Extract the [X, Y] coordinate from the center of the cell holding the provided text.  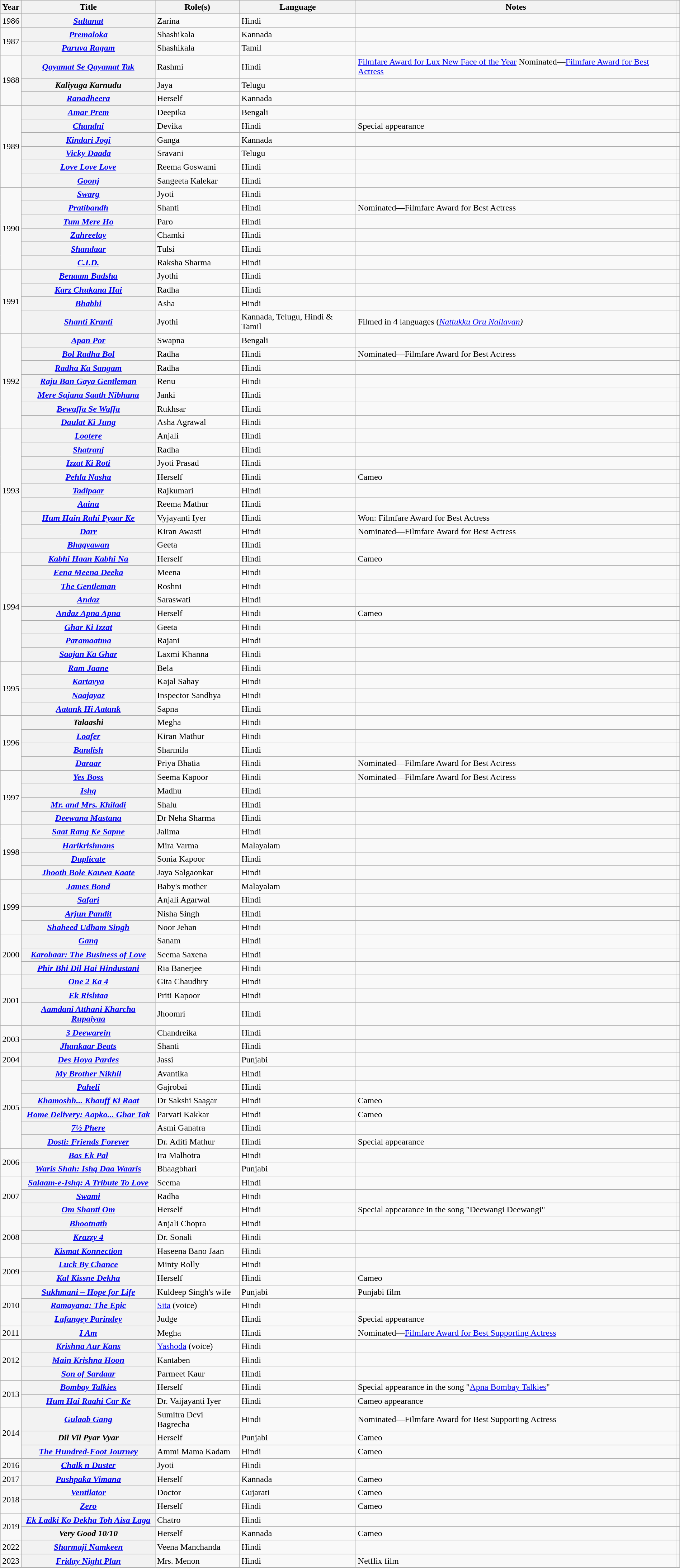
Won: Filmfare Award for Best Actress [516, 518]
Seema Kapoor [197, 777]
Reema Mathur [197, 504]
Sultanat [88, 21]
Mrs. Menon [197, 1561]
1989 [11, 146]
1988 [11, 80]
Bhootnath [88, 1223]
Sita (voice) [197, 1306]
C.I.D. [88, 262]
2014 [11, 1433]
The Gentleman [88, 586]
1999 [11, 907]
Inspector Sandhya [197, 695]
Jyoti Prasad [197, 463]
Shatranj [88, 450]
Ek Rishtaa [88, 995]
Kiran Awasti [197, 531]
Asmi Ganatra [197, 1128]
Bol Radha Bol [88, 354]
Veena Manchanda [197, 1547]
Laxmi Khanna [197, 654]
Anjali Chopra [197, 1223]
Dr. Sonali [197, 1237]
Kaliyuga Karnudu [88, 85]
Saajan Ka Ghar [88, 654]
Judge [197, 1319]
Parmeet Kaur [197, 1374]
1986 [11, 21]
Seema Saxena [197, 954]
Son of Sardaar [88, 1374]
Mere Sajana Saath Nibhana [88, 395]
Harikrishnans [88, 845]
Rukhsar [197, 408]
2009 [11, 1271]
Mira Varma [197, 845]
Ranadheera [88, 99]
Dr. Aditi Mathur [197, 1142]
Kajal Sahay [197, 682]
Dosti: Friends Forever [88, 1142]
Tulsi [197, 249]
Friday Night Plan [88, 1561]
2008 [11, 1237]
Renu [197, 381]
2000 [11, 954]
Tum Mere Ho [88, 222]
Bandish [88, 750]
Priya Bhatia [197, 763]
Yes Boss [88, 777]
Main Krishna Hoon [88, 1360]
2003 [11, 1039]
Kismat Konnection [88, 1251]
Tamil [298, 48]
Jhooth Bole Kauwa Kaate [88, 873]
Paruva Ragam [88, 48]
Kannada, Telugu, Hindi & Tamil [298, 322]
Khamoshh... Khauff Ki Raat [88, 1101]
Krazzy 4 [88, 1237]
1996 [11, 743]
Doctor [197, 1492]
Lootere [88, 436]
Ammi Mama Kadam [197, 1451]
Ghar Ki Izzat [88, 627]
Priti Kapoor [197, 995]
Bhabhi [88, 303]
Qayamat Se Qayamat Tak [88, 67]
Raju Ban Gaya Gentleman [88, 381]
Talaashi [88, 723]
2019 [11, 1527]
Shandaar [88, 249]
Aatank Hi Aatank [88, 709]
Kiran Mathur [197, 736]
Safari [88, 900]
Sanam [197, 941]
I Am [88, 1333]
2022 [11, 1547]
1997 [11, 797]
Paramaatma [88, 641]
Chamki [197, 235]
The Hundred-Foot Journey [88, 1451]
Chandni [88, 126]
Shaheed Udham Singh [88, 927]
Mr. and Mrs. Khiladi [88, 804]
Sangeeta Kalekar [197, 180]
Dr Neha Sharma [197, 818]
Avantika [197, 1073]
Darr [88, 531]
Chalk n Duster [88, 1465]
Baby's mother [197, 886]
Zero [88, 1506]
Luck By Chance [88, 1264]
Gita Chaudhry [197, 982]
Seema [197, 1183]
Ganga [197, 139]
Ishq [88, 791]
Very Good 10/10 [88, 1534]
Swapna [197, 340]
Sapna [197, 709]
Anjali [197, 436]
Year [11, 7]
Home Delivery: Aapko... Ghar Tak [88, 1114]
Rashmi [197, 67]
Swami [88, 1196]
Raksha Sharma [197, 262]
Karz Chukana Hai [88, 290]
2005 [11, 1107]
Netflix film [516, 1561]
Cameo appearance [516, 1401]
1992 [11, 381]
Zarina [197, 21]
Om Shanti Om [88, 1210]
Amar Prem [88, 112]
Bombay Talkies [88, 1387]
Kuldeep Singh's wife [197, 1292]
2010 [11, 1306]
James Bond [88, 886]
2012 [11, 1360]
Reema Goswami [197, 167]
Bela [197, 668]
1990 [11, 228]
2016 [11, 1465]
Gang [88, 941]
2023 [11, 1561]
7½ Phere [88, 1128]
Yashoda (voice) [197, 1346]
My Brother Nikhil [88, 1073]
Shanti Kranti [88, 322]
Language [298, 7]
Special appearance in the song "Deewangi Deewangi" [516, 1210]
Love Love Love [88, 167]
Gajrobai [197, 1087]
Zahreelay [88, 235]
Filmed in 4 languages (Nattukku Oru Nallavan) [516, 322]
Meena [197, 572]
2013 [11, 1394]
Daulat Ki Jung [88, 422]
Arjun Pandit [88, 914]
Chandreika [197, 1032]
Filmfare Award for Lux New Face of the Year Nominated—Filmfare Award for Best Actress [516, 67]
Jaya [197, 85]
Gujarati [298, 1492]
2001 [11, 1000]
1998 [11, 852]
Bas Ek Pal [88, 1155]
Radha Ka Sangam [88, 368]
Swarg [88, 194]
Bewaffa Se Waffa [88, 408]
Noor Jehan [197, 927]
2007 [11, 1196]
Sharmila [197, 750]
Dr Sakshi Saagar [197, 1101]
Janki [197, 395]
Kindari Jogi [88, 139]
Parvati Kakkar [197, 1114]
Punjabi film [516, 1292]
Lafangey Parindey [88, 1319]
Kantaben [197, 1360]
Phir Bhi Dil Hai Hindustani [88, 968]
Role(s) [197, 7]
Chatro [197, 1520]
Jhankaar Beats [88, 1046]
Devika [197, 126]
Ramayana: The Epic [88, 1306]
Saraswati [197, 600]
Deepika [197, 112]
Sharmaji Namkeen [88, 1547]
Andaz [88, 600]
Paro [197, 222]
Apan Por [88, 340]
Des Hoya Pardes [88, 1060]
Pratibandh [88, 208]
Sonia Kapoor [197, 859]
Roshni [197, 586]
2006 [11, 1162]
Jassi [197, 1060]
Ira Malhotra [197, 1155]
Vyjayanti Iyer [197, 518]
Tadipaar [88, 491]
Minty Rolly [197, 1264]
Hum Hain Rahi Pyaar Ke [88, 518]
Madhu [197, 791]
Duplicate [88, 859]
Eena Meena Deeka [88, 572]
Sumitra Devi Bagrecha [197, 1419]
Deewana Mastana [88, 818]
3 Deewarein [88, 1032]
Shalu [197, 804]
Ram Jaane [88, 668]
Sukhmani – Hope for Life [88, 1292]
Bhaagbhari [197, 1169]
Special appearance in the song "Apna Bombay Talkies" [516, 1387]
Bhagyawan [88, 545]
Loafer [88, 736]
Rajani [197, 641]
Pushpaka Vimana [88, 1479]
Nisha Singh [197, 914]
Krishna Aur Kans [88, 1346]
Ek Ladki Ko Dekha Toh Aisa Laga [88, 1520]
Saat Rang Ke Sapne [88, 832]
Sravani [197, 153]
Kabhi Haan Kabhi Na [88, 559]
Vicky Daada [88, 153]
2017 [11, 1479]
Jalima [197, 832]
Asha [197, 303]
1993 [11, 491]
Waris Shah: Ishq Daa Waaris [88, 1169]
Benaam Badsha [88, 276]
One 2 Ka 4 [88, 982]
Pehla Nasha [88, 477]
1995 [11, 688]
Naajayaz [88, 695]
Dil Vil Pyar Vyar [88, 1438]
Salaam-e-Ishq: A Tribute To Love [88, 1183]
2011 [11, 1333]
Jhoomri [197, 1014]
Anjali Agarwal [197, 900]
Rajkumari [197, 491]
Aamdani Atthani Kharcha Rupaiyaa [88, 1014]
Andaz Apna Apna [88, 613]
Hum Hai Raahi Car Ke [88, 1401]
Aaina [88, 504]
Title [88, 7]
Asha Agrawal [197, 422]
Kartavya [88, 682]
Ria Banerjee [197, 968]
Paheli [88, 1087]
Ventilator [88, 1492]
Kal Kissne Dekha [88, 1278]
Karobaar: The Business of Love [88, 954]
Gulaab Gang [88, 1419]
Daraar [88, 763]
Goonj [88, 180]
1991 [11, 301]
1987 [11, 41]
Premaloka [88, 34]
2004 [11, 1060]
Haseena Bano Jaan [197, 1251]
Jaya Salgaonkar [197, 873]
1994 [11, 606]
Izzat Ki Roti [88, 463]
Dr. Vaijayanti Iyer [197, 1401]
2018 [11, 1499]
Notes [516, 7]
